Return [X, Y] of the center of cell containing provided text 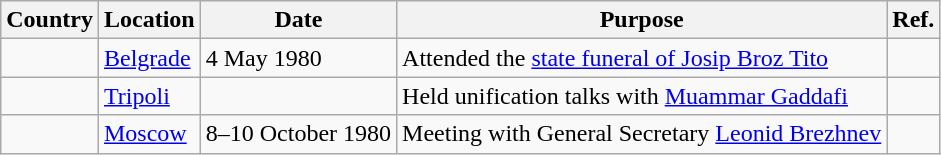
4 May 1980 [298, 58]
Belgrade [149, 58]
Meeting with General Secretary Leonid Brezhnev [642, 134]
8–10 October 1980 [298, 134]
Purpose [642, 20]
Location [149, 20]
Moscow [149, 134]
Tripoli [149, 96]
Held unification talks with Muammar Gaddafi [642, 96]
Attended the state funeral of Josip Broz Tito [642, 58]
Country [50, 20]
Date [298, 20]
Ref. [914, 20]
